For the text-containing cell, return its midpoint in [X, Y] coordinate format. 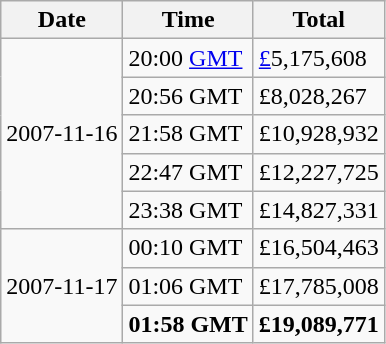
2007-11-17 [62, 286]
21:58 GMT [188, 134]
£5,175,608 [318, 58]
Total [318, 20]
£16,504,463 [318, 248]
£14,827,331 [318, 210]
£19,089,771 [318, 324]
Date [62, 20]
£8,028,267 [318, 96]
2007-11-16 [62, 134]
01:06 GMT [188, 286]
20:00 GMT [188, 58]
01:58 GMT [188, 324]
22:47 GMT [188, 172]
£12,227,725 [318, 172]
Time [188, 20]
00:10 GMT [188, 248]
23:38 GMT [188, 210]
£10,928,932 [318, 134]
£17,785,008 [318, 286]
20:56 GMT [188, 96]
